Find where the given text appears and provide that cell's center as [x, y] coordinate. 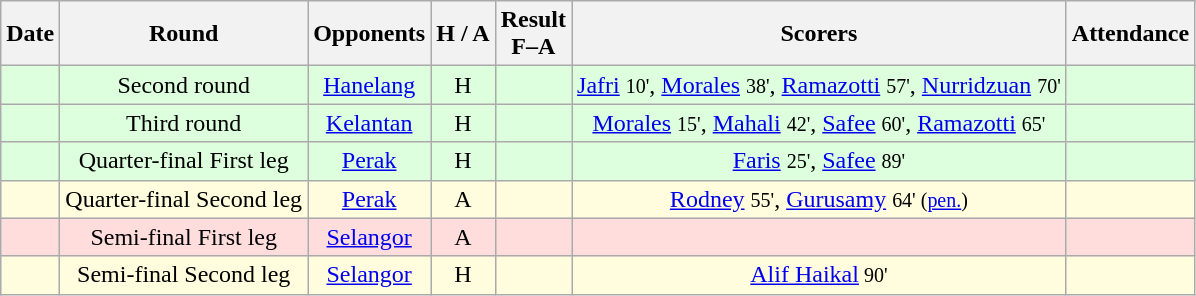
Quarter-final First leg [184, 161]
Quarter-final Second leg [184, 199]
Jafri 10', Morales 38', Ramazotti 57', Nurridzuan 70' [820, 85]
Round [184, 34]
Hanelang [370, 85]
Alif Haikal 90' [820, 275]
Semi-final Second leg [184, 275]
Third round [184, 123]
Attendance [1130, 34]
Rodney 55', Gurusamy 64' (pen.) [820, 199]
Kelantan [370, 123]
Opponents [370, 34]
H / A [463, 34]
Date [30, 34]
ResultF–A [533, 34]
Scorers [820, 34]
Morales 15', Mahali 42', Safee 60', Ramazotti 65' [820, 123]
Semi-final First leg [184, 237]
Second round [184, 85]
Faris 25', Safee 89' [820, 161]
